Output the [X, Y] coordinate of the center of the cell containing the given text.  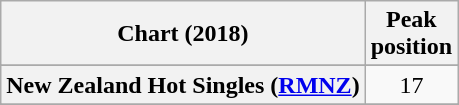
New Zealand Hot Singles (RMNZ) [183, 85]
17 [411, 85]
Peakposition [411, 34]
Chart (2018) [183, 34]
